Search for the cell housing the specified text and yield its [X, Y] center coordinate. 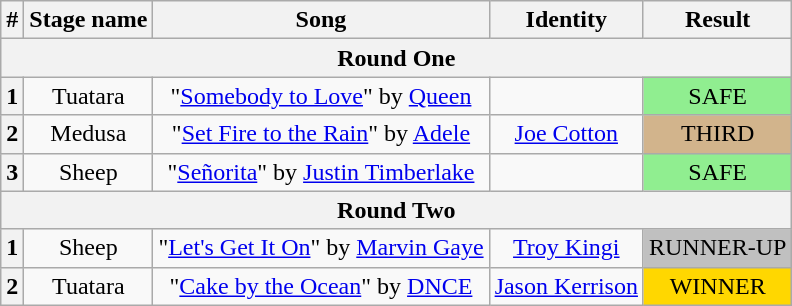
WINNER [717, 286]
"Señorita" by Justin Timberlake [321, 172]
Round Two [396, 210]
THIRD [717, 134]
Identity [566, 20]
Troy Kingi [566, 248]
Result [717, 20]
Round One [396, 58]
Stage name [88, 20]
# [12, 20]
Joe Cotton [566, 134]
Song [321, 20]
3 [12, 172]
"Somebody to Love" by Queen [321, 96]
Jason Kerrison [566, 286]
"Set Fire to the Rain" by Adele [321, 134]
Medusa [88, 134]
"Let's Get It On" by Marvin Gaye [321, 248]
"Cake by the Ocean" by DNCE [321, 286]
RUNNER-UP [717, 248]
